Find where the given text appears and provide that cell's center as [x, y] coordinate. 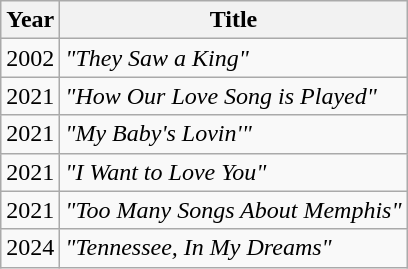
Title [234, 20]
"How Our Love Song is Played" [234, 96]
"My Baby's Lovin'" [234, 134]
"I Want to Love You" [234, 172]
Year [30, 20]
2024 [30, 248]
"Tennessee, In My Dreams" [234, 248]
2002 [30, 58]
"They Saw a King" [234, 58]
"Too Many Songs About Memphis" [234, 210]
